Pinpoint the cell where the given text exists, returning its (X, Y) midpoint coordinate. 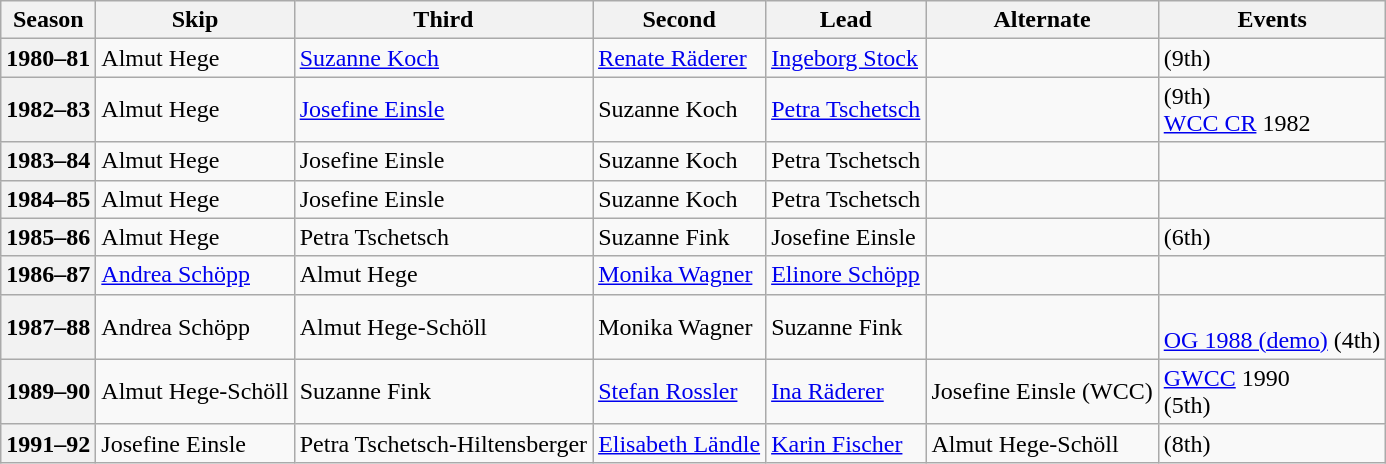
Elisabeth Ländle (680, 443)
1986–87 (48, 275)
1984–85 (48, 199)
Karin Fischer (846, 443)
1983–84 (48, 161)
Elinore Schöpp (846, 275)
Ina Räderer (846, 392)
Petra Tschetsch-Hiltensberger (443, 443)
(9th)WCC CR 1982 (1272, 110)
1982–83 (48, 110)
Ingeborg Stock (846, 58)
1987–88 (48, 326)
Josefine Einsle (WCC) (1042, 392)
Season (48, 20)
Alternate (1042, 20)
1991–92 (48, 443)
Second (680, 20)
Renate Räderer (680, 58)
(6th) (1272, 237)
OG 1988 (demo) (4th) (1272, 326)
Skip (195, 20)
GWCC 1990 (5th) (1272, 392)
(9th) (1272, 58)
1989–90 (48, 392)
Lead (846, 20)
(8th) (1272, 443)
Third (443, 20)
Events (1272, 20)
Stefan Rossler (680, 392)
1985–86 (48, 237)
1980–81 (48, 58)
